For the text-containing cell, return its midpoint in [x, y] coordinate format. 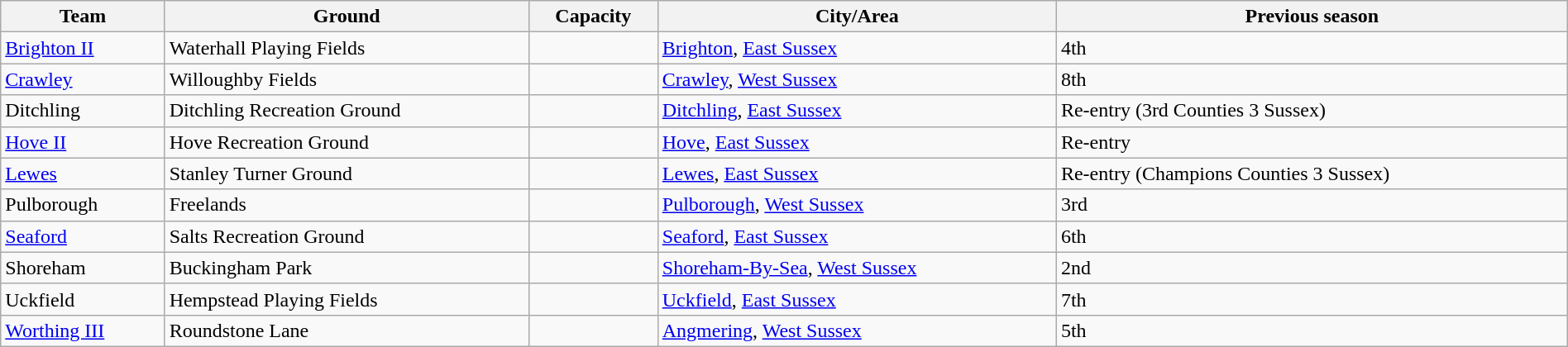
Roundstone Lane [347, 330]
Uckfield [83, 299]
Hove Recreation Ground [347, 142]
Willoughby Fields [347, 79]
Seaford [83, 236]
Crawley, West Sussex [857, 79]
Previous season [1312, 17]
Pulborough [83, 205]
Re-entry (Champions Counties 3 Sussex) [1312, 173]
Salts Recreation Ground [347, 236]
3rd [1312, 205]
Hove II [83, 142]
Ditchling, East Sussex [857, 111]
Buckingham Park [347, 268]
7th [1312, 299]
8th [1312, 79]
5th [1312, 330]
Freelands [347, 205]
Stanley Turner Ground [347, 173]
Lewes [83, 173]
Worthing III [83, 330]
Ditchling [83, 111]
Hove, East Sussex [857, 142]
City/Area [857, 17]
Brighton II [83, 48]
Angmering, West Sussex [857, 330]
Waterhall Playing Fields [347, 48]
2nd [1312, 268]
Shoreham [83, 268]
Lewes, East Sussex [857, 173]
Shoreham-By-Sea, West Sussex [857, 268]
Seaford, East Sussex [857, 236]
Re-entry [1312, 142]
Re-entry (3rd Counties 3 Sussex) [1312, 111]
Crawley [83, 79]
Ditchling Recreation Ground [347, 111]
4th [1312, 48]
Brighton, East Sussex [857, 48]
Capacity [593, 17]
Pulborough, West Sussex [857, 205]
Ground [347, 17]
Team [83, 17]
Hempstead Playing Fields [347, 299]
Uckfield, East Sussex [857, 299]
6th [1312, 236]
